Capture the cell that displays the provided text and extract its (X, Y) central coordinate. 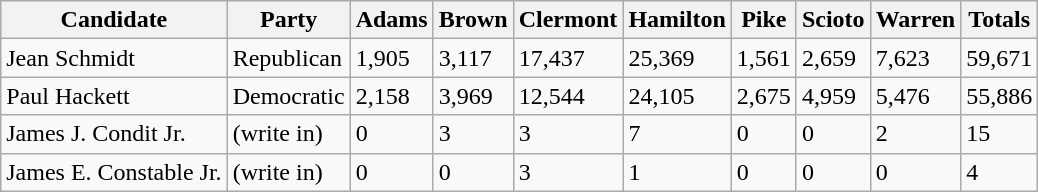
Scioto (833, 20)
2,675 (764, 96)
1,905 (392, 58)
James E. Constable Jr. (114, 172)
Pike (764, 20)
4,959 (833, 96)
James J. Condit Jr. (114, 134)
15 (1000, 134)
1,561 (764, 58)
Adams (392, 20)
Paul Hackett (114, 96)
2 (916, 134)
17,437 (568, 58)
1 (677, 172)
25,369 (677, 58)
7 (677, 134)
7,623 (916, 58)
59,671 (1000, 58)
Totals (1000, 20)
2,659 (833, 58)
3,117 (473, 58)
Warren (916, 20)
24,105 (677, 96)
5,476 (916, 96)
4 (1000, 172)
Republican (288, 58)
Hamilton (677, 20)
Clermont (568, 20)
Party (288, 20)
Democratic (288, 96)
Candidate (114, 20)
12,544 (568, 96)
2,158 (392, 96)
3,969 (473, 96)
Brown (473, 20)
55,886 (1000, 96)
Jean Schmidt (114, 58)
